Find where the given text appears and provide that cell's center as (x, y) coordinate. 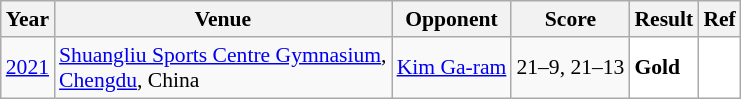
Year (28, 19)
Shuangliu Sports Centre Gymnasium,Chengdu, China (223, 68)
Gold (664, 68)
Opponent (452, 19)
Ref (719, 19)
2021 (28, 68)
Kim Ga-ram (452, 68)
21–9, 21–13 (570, 68)
Venue (223, 19)
Result (664, 19)
Score (570, 19)
